Locate the cell with the specified text and output its (x, y) center coordinate. 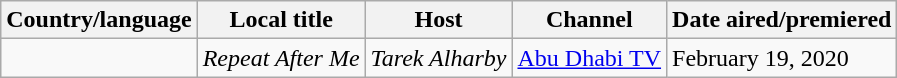
Tarek Alharby (438, 58)
Repeat After Me (281, 58)
February 19, 2020 (782, 58)
Date aired/premiered (782, 20)
Channel (590, 20)
Country/language (99, 20)
Local title (281, 20)
Abu Dhabi TV (590, 58)
Host (438, 20)
